Scan for the cell matching the given text and deliver its (X, Y) coordinate at center. 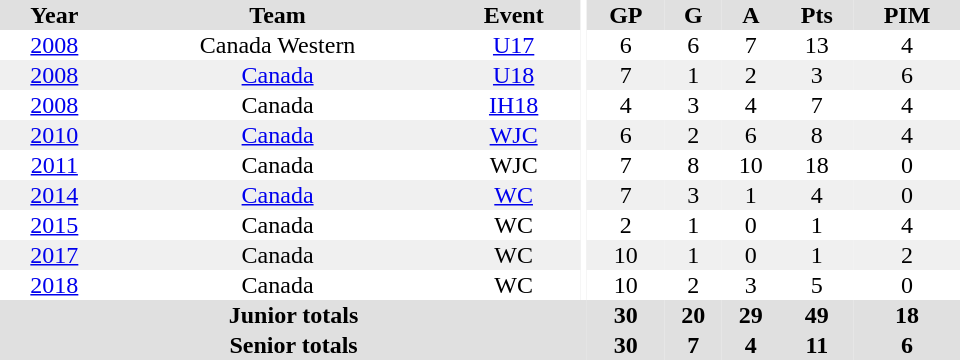
Senior totals (294, 345)
29 (751, 315)
2014 (54, 195)
2018 (54, 285)
2017 (54, 255)
11 (818, 345)
Team (278, 15)
20 (694, 315)
49 (818, 315)
5 (818, 285)
Pts (818, 15)
U18 (514, 75)
13 (818, 45)
2010 (54, 135)
Event (514, 15)
U17 (514, 45)
GP (626, 15)
Canada Western (278, 45)
2015 (54, 225)
A (751, 15)
Year (54, 15)
G (694, 15)
PIM (907, 15)
Junior totals (294, 315)
IH18 (514, 105)
2011 (54, 165)
